Output the [X, Y] coordinate of the center of the cell containing the given text.  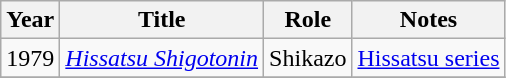
Notes [428, 20]
Role [308, 20]
1979 [30, 58]
Hissatsu series [428, 58]
Hissatsu Shigotonin [162, 58]
Shikazo [308, 58]
Title [162, 20]
Year [30, 20]
